Pinpoint the cell where the given text exists, returning its (x, y) midpoint coordinate. 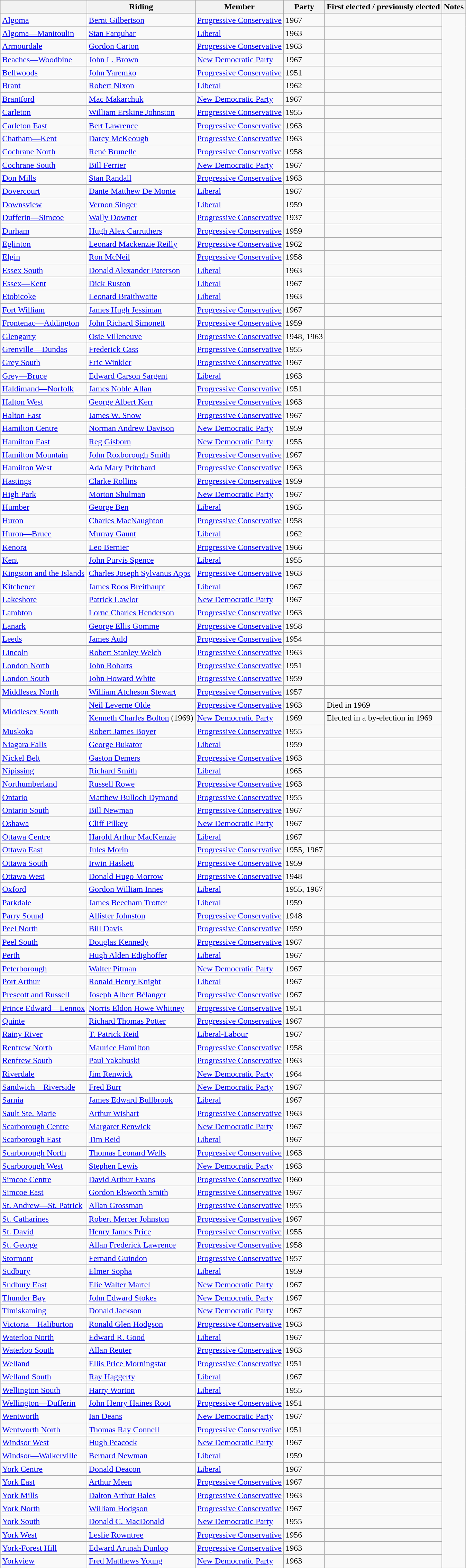
John Yaremko (141, 73)
Halton East (44, 415)
Hugh Alex Carruthers (141, 231)
Grey—Bruce (44, 375)
Ottawa Centre (44, 837)
Notes (454, 7)
Kitchener (44, 587)
Charles Joseph Sylvanus Apps (141, 573)
William Erskine Johnston (141, 112)
Vernon Singer (141, 205)
Northumberland (44, 784)
Rainy River (44, 1034)
Scarborough East (44, 1140)
Thomas Leonard Wells (141, 1153)
Sandwich—Riverside (44, 1087)
St. Catharines (44, 1218)
Patrick Lawlor (141, 600)
York West (44, 1535)
Dante Matthew De Monte (141, 191)
Hamilton Mountain (44, 455)
London South (44, 679)
Nickel Belt (44, 758)
Parkdale (44, 903)
Sudbury (44, 1271)
Peel South (44, 942)
Died in 1969 (383, 705)
Bellwoods (44, 73)
London North (44, 665)
St. George (44, 1245)
Dick Ruston (141, 283)
George Ben (141, 507)
Peel North (44, 929)
Jim Renwick (141, 1074)
Leonard Mackenzie Reilly (141, 244)
Lambton (44, 613)
Prescott and Russell (44, 995)
Robert Mercer Johnston (141, 1218)
Gordon Elsworth Smith (141, 1192)
Simcoe East (44, 1192)
Wentworth North (44, 1430)
Halton West (44, 402)
George Bukator (141, 744)
John Richard Simonett (141, 323)
John Howard White (141, 679)
James Beecham Trotter (141, 903)
Donald Deacon (141, 1469)
Hamilton West (44, 468)
Hamilton Centre (44, 428)
Robert Stanley Welch (141, 652)
Cochrane North (44, 152)
Kenora (44, 547)
James Noble Allan (141, 389)
Frederick Cass (141, 349)
Tim Reid (141, 1140)
Sarnia (44, 1100)
Member (239, 7)
Hastings (44, 481)
Grenville—Dundas (44, 349)
Peterborough (44, 968)
Leeds (44, 639)
Harry Worton (141, 1390)
Dalton Arthur Bales (141, 1495)
Lorne Charles Henderson (141, 613)
George Ellis Gomme (141, 626)
Grey South (44, 362)
Kenneth Charles Bolton (1969) (141, 718)
Ronald Henry Knight (141, 981)
Gordon Carton (141, 46)
Jules Morin (141, 850)
Leo Bernier (141, 547)
Fred Burr (141, 1087)
Edward R. Good (141, 1337)
Glengarry (44, 336)
Allister Johnston (141, 916)
Arthur Wishart (141, 1113)
Renfrew South (44, 1061)
Parry Sound (44, 916)
Essex South (44, 270)
Bernard Newman (141, 1456)
1956 (304, 1535)
James Roos Breithaupt (141, 587)
Victoria—Haliburton (44, 1324)
Durham (44, 231)
Allan Reuter (141, 1350)
Robert James Boyer (141, 731)
Irwin Haskett (141, 863)
York South (44, 1522)
René Brunelle (141, 152)
Riverdale (44, 1074)
T. Patrick Reid (141, 1034)
Nipissing (44, 771)
1969 (304, 718)
Essex—Kent (44, 283)
Liberal-Labour (239, 1034)
Riding (141, 7)
Kent (44, 560)
St. Andrew—St. Patrick (44, 1205)
Cliff Pilkey (141, 824)
Algoma—Manitoulin (44, 33)
Stan Randall (141, 178)
Simcoe Centre (44, 1179)
Middlesex North (44, 692)
Maurice Hamilton (141, 1048)
Hugh Peacock (141, 1443)
Harold Arthur MacKenzie (141, 837)
Port Arthur (44, 981)
Waterloo North (44, 1337)
High Park (44, 494)
Matthew Bulloch Dymond (141, 797)
Reg Gisborn (141, 442)
Ron McNeil (141, 257)
Scarborough Centre (44, 1126)
John Robarts (141, 665)
Ottawa West (44, 876)
Fort William (44, 310)
Robert Nixon (141, 86)
Norman Andrew Davison (141, 428)
John Henry Haines Root (141, 1403)
Mac Makarchuk (141, 99)
Fernand Guindon (141, 1258)
Wellington—Dufferin (44, 1403)
Chatham—Kent (44, 138)
Ada Mary Pritchard (141, 468)
Douglas Kennedy (141, 942)
Beaches—Woodbine (44, 60)
Joseph Albert Bélanger (141, 995)
Welland South (44, 1377)
Neil Leverne Olde (141, 705)
Ontario (44, 797)
Ronald Glen Hodgson (141, 1324)
Bernt Gilbertson (141, 20)
Brantford (44, 99)
Donald Hugo Morrow (141, 876)
Etobicoke (44, 297)
Morton Shulman (141, 494)
Gaston Demers (141, 758)
Carleton (44, 112)
Renfrew North (44, 1048)
Hugh Alden Edighoffer (141, 955)
Thunder Bay (44, 1298)
Algoma (44, 20)
Middlesex South (44, 712)
Edward Carson Sargent (141, 375)
Darcy McKeough (141, 138)
Party (304, 7)
Eric Winkler (141, 362)
Ontario South (44, 810)
1937 (304, 218)
Bill Ferrier (141, 165)
Stormont (44, 1258)
Niagara Falls (44, 744)
James W. Snow (141, 415)
Dovercourt (44, 191)
Edward Arunah Dunlop (141, 1548)
Ottawa South (44, 863)
Donald Jackson (141, 1311)
Charles MacNaughton (141, 520)
Hamilton East (44, 442)
Muskoka (44, 731)
Clarke Rollins (141, 481)
Elie Walter Martel (141, 1285)
Allan Grossman (141, 1205)
Lanark (44, 626)
Dufferin—Simcoe (44, 218)
Margaret Renwick (141, 1126)
1966 (304, 547)
Norris Eldon Howe Whitney (141, 1008)
Eglinton (44, 244)
Bill Davis (141, 929)
Frontenac—Addington (44, 323)
Gordon William Innes (141, 889)
Oshawa (44, 824)
John Purvis Spence (141, 560)
Haldimand—Norfolk (44, 389)
Humber (44, 507)
Prince Edward—Lennox (44, 1008)
1954 (304, 639)
Sudbury East (44, 1285)
Richard Smith (141, 771)
Yorkview (44, 1561)
1964 (304, 1074)
Welland (44, 1363)
Elgin (44, 257)
Osie Villeneuve (141, 336)
Elmer Sopha (141, 1271)
Armourdale (44, 46)
Scarborough West (44, 1166)
Ellis Price Morningstar (141, 1363)
Fred Matthews Young (141, 1561)
Kingston and the Islands (44, 573)
Lincoln (44, 652)
William Atcheson Stewart (141, 692)
York East (44, 1482)
James Edward Bullbrook (141, 1100)
Don Mills (44, 178)
Sault Ste. Marie (44, 1113)
John Edward Stokes (141, 1298)
John Roxborough Smith (141, 455)
Ray Haggerty (141, 1377)
Quinte (44, 1021)
Bert Lawrence (141, 125)
York Centre (44, 1469)
David Arthur Evans (141, 1179)
Perth (44, 955)
Bill Newman (141, 810)
York-Forest Hill (44, 1548)
Brant (44, 86)
Paul Yakabuski (141, 1061)
Allan Frederick Lawrence (141, 1245)
Elected in a by-election in 1969 (383, 718)
1948, 1963 (304, 336)
Leonard Braithwaite (141, 297)
Stephen Lewis (141, 1166)
York Mills (44, 1495)
Donald C. MacDonald (141, 1522)
William Hodgson (141, 1508)
Murray Gaunt (141, 534)
First elected / previously elected (383, 7)
Stan Farquhar (141, 33)
Windsor West (44, 1443)
Huron (44, 520)
James Auld (141, 639)
Arthur Meen (141, 1482)
Henry James Price (141, 1232)
Lakeshore (44, 600)
Timiskaming (44, 1311)
Huron—Bruce (44, 534)
Ian Deans (141, 1416)
Leslie Rowntree (141, 1535)
York North (44, 1508)
Scarborough North (44, 1153)
Wentworth (44, 1416)
Wally Downer (141, 218)
Cochrane South (44, 165)
John L. Brown (141, 60)
George Albert Kerr (141, 402)
Oxford (44, 889)
Windsor—Walkerville (44, 1456)
Carleton East (44, 125)
Downsview (44, 205)
St. David (44, 1232)
Wellington South (44, 1390)
1960 (304, 1179)
Walter Pitman (141, 968)
Waterloo South (44, 1350)
Ottawa East (44, 850)
Thomas Ray Connell (141, 1430)
Richard Thomas Potter (141, 1021)
James Hugh Jessiman (141, 310)
Donald Alexander Paterson (141, 270)
Russell Rowe (141, 784)
